Return the [x, y] coordinate for the center point of the cell that contains the specified text.  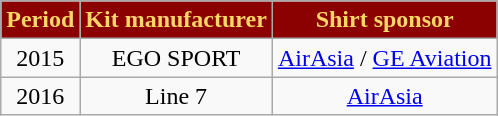
EGO SPORT [176, 58]
2016 [40, 96]
Line 7 [176, 96]
2015 [40, 58]
Shirt sponsor [384, 20]
Period [40, 20]
AirAsia [384, 96]
Kit manufacturer [176, 20]
AirAsia / GE Aviation [384, 58]
